For the text-containing cell, return its midpoint in (x, y) coordinate format. 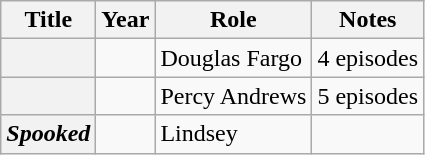
Notes (368, 20)
Percy Andrews (234, 96)
Spooked (48, 134)
Title (48, 20)
Lindsey (234, 134)
Douglas Fargo (234, 58)
Year (126, 20)
Role (234, 20)
5 episodes (368, 96)
4 episodes (368, 58)
